From the cell containing the given text, extract its center point as (X, Y) coordinate. 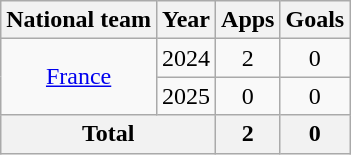
France (79, 77)
2024 (186, 58)
Goals (315, 20)
Total (108, 134)
Year (186, 20)
National team (79, 20)
Apps (248, 20)
2025 (186, 96)
